Capture the cell that displays the provided text and extract its (X, Y) central coordinate. 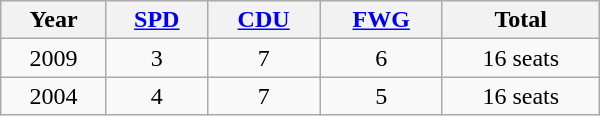
Total (520, 20)
2004 (54, 96)
3 (156, 58)
SPD (156, 20)
2009 (54, 58)
Year (54, 20)
5 (381, 96)
6 (381, 58)
4 (156, 96)
CDU (264, 20)
FWG (381, 20)
